From the cell containing the given text, extract its center point as (x, y) coordinate. 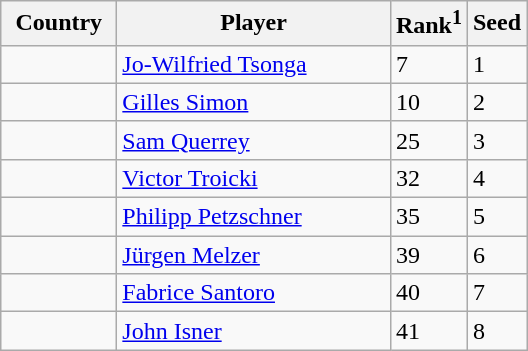
Player (254, 24)
Sam Querrey (254, 140)
4 (496, 178)
8 (496, 331)
Victor Troicki (254, 178)
Jo-Wilfried Tsonga (254, 64)
Seed (496, 24)
40 (428, 293)
25 (428, 140)
6 (496, 255)
10 (428, 102)
1 (496, 64)
Philipp Petzschner (254, 217)
32 (428, 178)
41 (428, 331)
Fabrice Santoro (254, 293)
Rank1 (428, 24)
Jürgen Melzer (254, 255)
5 (496, 217)
Country (59, 24)
3 (496, 140)
35 (428, 217)
Gilles Simon (254, 102)
John Isner (254, 331)
2 (496, 102)
39 (428, 255)
